For the text-containing cell, return its midpoint in (X, Y) coordinate format. 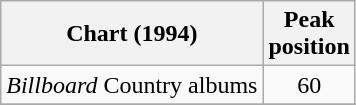
Chart (1994) (132, 34)
Peakposition (309, 34)
Billboard Country albums (132, 85)
60 (309, 85)
